Identify which cell holds the provided text, then report its (X, Y) central coordinate. 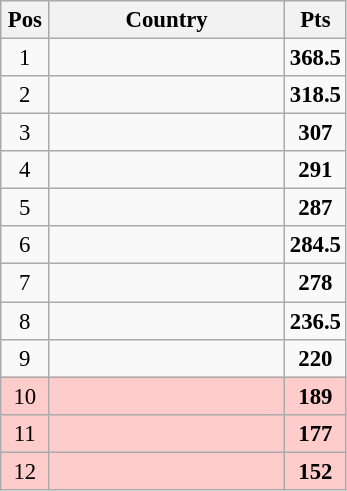
12 (25, 471)
220 (315, 358)
10 (25, 396)
8 (25, 321)
11 (25, 433)
7 (25, 283)
5 (25, 208)
152 (315, 471)
189 (315, 396)
3 (25, 133)
278 (315, 283)
9 (25, 358)
236.5 (315, 321)
284.5 (315, 245)
287 (315, 208)
2 (25, 95)
318.5 (315, 95)
Pos (25, 20)
307 (315, 133)
Country (167, 20)
6 (25, 245)
1 (25, 58)
177 (315, 433)
368.5 (315, 58)
4 (25, 170)
Pts (315, 20)
291 (315, 170)
